Identify which cell holds the provided text, then report its (x, y) central coordinate. 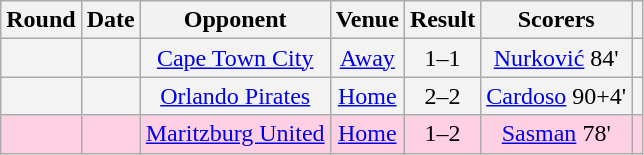
Maritzburg United (235, 134)
Orlando Pirates (235, 96)
2–2 (442, 96)
Away (367, 58)
Nurković 84' (556, 58)
Scorers (556, 20)
Cardoso 90+4' (556, 96)
Venue (367, 20)
Round (41, 20)
1–1 (442, 58)
Opponent (235, 20)
Cape Town City (235, 58)
Date (110, 20)
Result (442, 20)
1–2 (442, 134)
Sasman 78' (556, 134)
